For the text-containing cell, return its midpoint in (x, y) coordinate format. 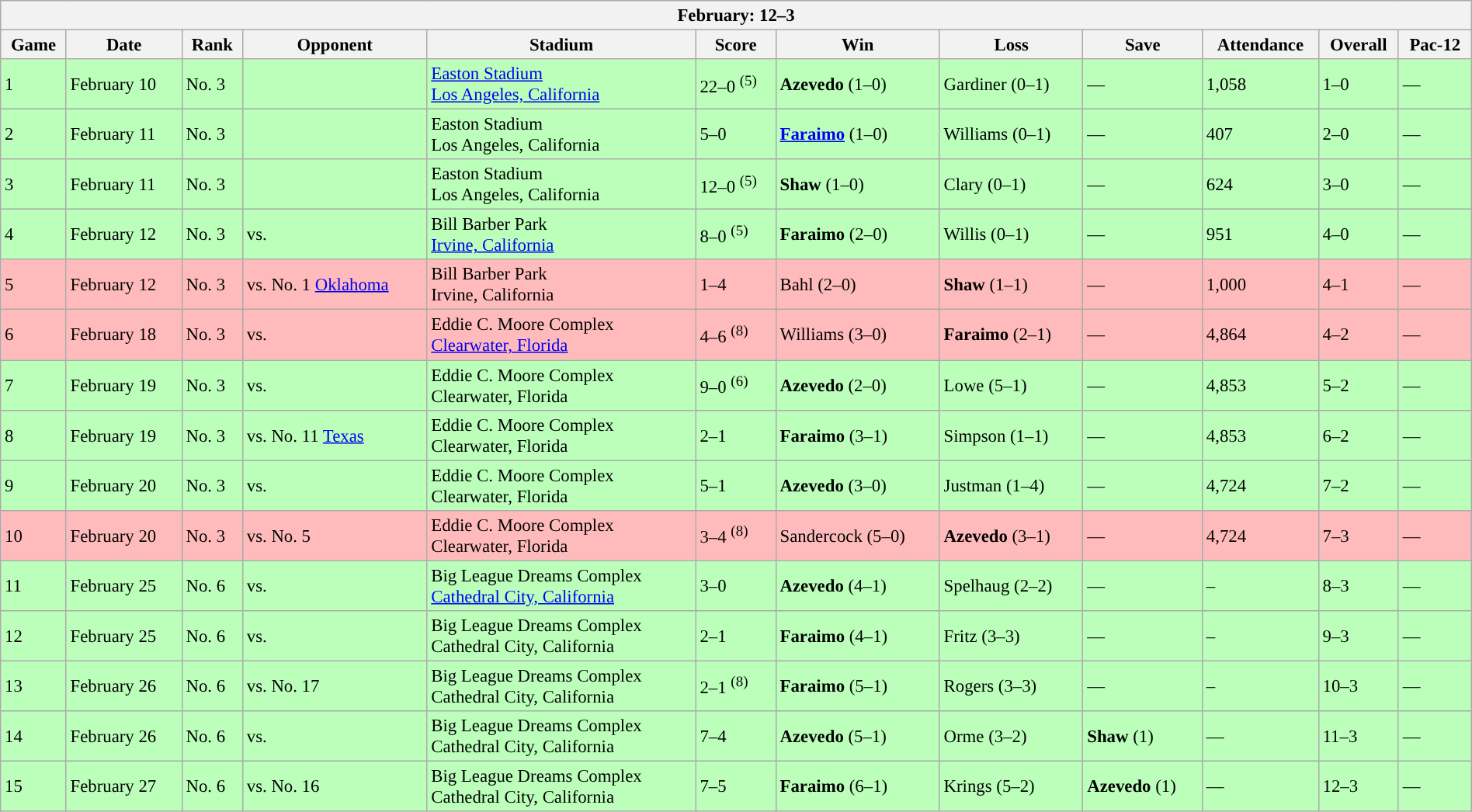
Rank (212, 44)
4–1 (1359, 284)
5–0 (736, 135)
4–2 (1359, 335)
624 (1261, 185)
Williams (3–0) (857, 335)
7–5 (736, 786)
Azevedo (3–1) (1011, 536)
Bahl (2–0) (857, 284)
7 (33, 385)
Win (857, 44)
Opponent (335, 44)
6 (33, 335)
Pac-12 (1435, 44)
7–2 (1359, 486)
Azevedo (1) (1143, 786)
Shaw (1) (1143, 736)
Simpson (1–1) (1011, 435)
11–3 (1359, 736)
5 (33, 284)
vs. No. 16 (335, 786)
Azevedo (4–1) (857, 585)
Faraimo (4–1) (857, 635)
vs. No. 17 (335, 686)
Attendance (1261, 44)
Faraimo (2–1) (1011, 335)
February 27 (124, 786)
8–3 (1359, 585)
2–0 (1359, 135)
10–3 (1359, 686)
February 10 (124, 84)
9–0 (6) (736, 385)
vs. No. 5 (335, 536)
Williams (0–1) (1011, 135)
Gardiner (0–1) (1011, 84)
Spelhaug (2–2) (1011, 585)
4,864 (1261, 335)
4–6 (8) (736, 335)
Save (1143, 44)
Azevedo (5–1) (857, 736)
1–0 (1359, 84)
Justman (1–4) (1011, 486)
7–4 (736, 736)
12–0 (5) (736, 185)
8 (33, 435)
10 (33, 536)
vs. No. 11 Texas (335, 435)
13 (33, 686)
Shaw (1–0) (857, 185)
Score (736, 44)
Rogers (3–3) (1011, 686)
12 (33, 635)
407 (1261, 135)
2 (33, 135)
Game (33, 44)
Orme (3–2) (1011, 736)
1 (33, 84)
1–4 (736, 284)
2–1 (8) (736, 686)
Date (124, 44)
Azevedo (1–0) (857, 84)
Shaw (1–1) (1011, 284)
15 (33, 786)
vs. No. 1 Oklahoma (335, 284)
6–2 (1359, 435)
February: 12–3 (736, 16)
Faraimo (5–1) (857, 686)
February 18 (124, 335)
Faraimo (2–0) (857, 234)
14 (33, 736)
7–3 (1359, 536)
8–0 (5) (736, 234)
11 (33, 585)
1,058 (1261, 84)
Faraimo (3–1) (857, 435)
Overall (1359, 44)
Azevedo (2–0) (857, 385)
Lowe (5–1) (1011, 385)
5–1 (736, 486)
Willis (0–1) (1011, 234)
9 (33, 486)
9–3 (1359, 635)
12–3 (1359, 786)
3–4 (8) (736, 536)
Clary (0–1) (1011, 185)
Loss (1011, 44)
1,000 (1261, 284)
4–0 (1359, 234)
Faraimo (1–0) (857, 135)
5–2 (1359, 385)
Sandercock (5–0) (857, 536)
4 (33, 234)
Krings (5–2) (1011, 786)
Fritz (3–3) (1011, 635)
22–0 (5) (736, 84)
Stadium (561, 44)
Azevedo (3–0) (857, 486)
3 (33, 185)
Faraimo (6–1) (857, 786)
951 (1261, 234)
